Provide the (X, Y) coordinate of the cell's center where the given text is located.  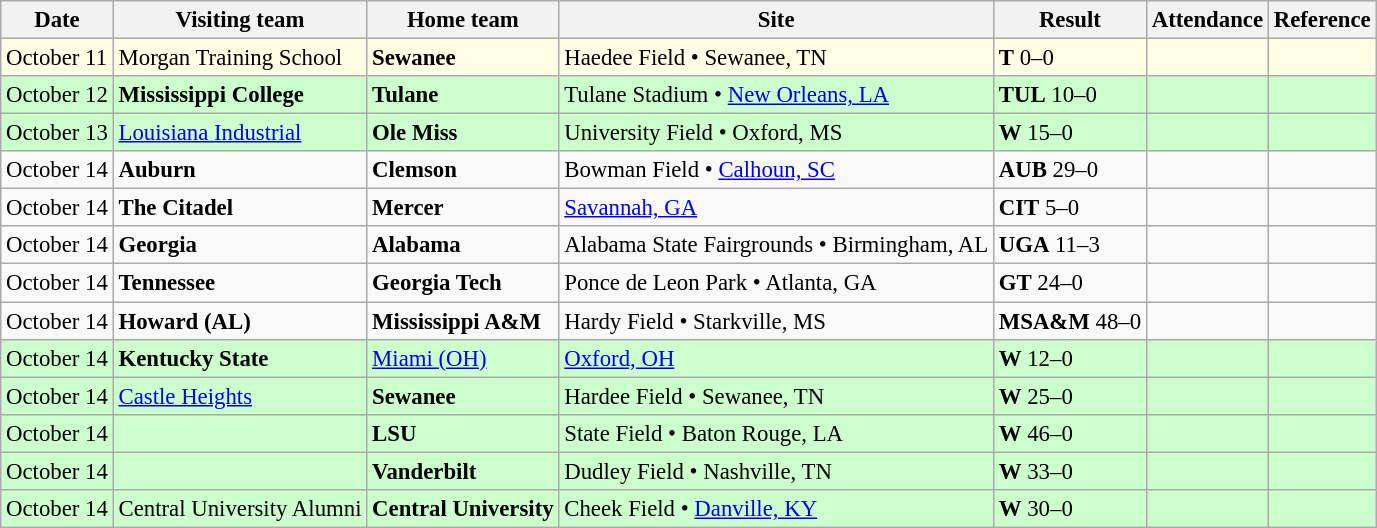
Georgia (240, 245)
Clemson (463, 170)
Attendance (1207, 20)
Ole Miss (463, 133)
W 46–0 (1070, 433)
Dudley Field • Nashville, TN (776, 471)
Haedee Field • Sewanee, TN (776, 58)
October 12 (57, 95)
Result (1070, 20)
Georgia Tech (463, 283)
Site (776, 20)
Mercer (463, 208)
Tulane Stadium • New Orleans, LA (776, 95)
LSU (463, 433)
University Field • Oxford, MS (776, 133)
State Field • Baton Rouge, LA (776, 433)
Tennessee (240, 283)
Bowman Field • Calhoun, SC (776, 170)
Central University (463, 509)
The Citadel (240, 208)
Visiting team (240, 20)
Central University Alumni (240, 509)
October 13 (57, 133)
Date (57, 20)
Cheek Field • Danville, KY (776, 509)
Vanderbilt (463, 471)
GT 24–0 (1070, 283)
Auburn (240, 170)
Howard (AL) (240, 321)
W 30–0 (1070, 509)
Castle Heights (240, 396)
Hardy Field • Starkville, MS (776, 321)
W 15–0 (1070, 133)
Mississippi College (240, 95)
T 0–0 (1070, 58)
Kentucky State (240, 358)
MSA&M 48–0 (1070, 321)
W 12–0 (1070, 358)
Home team (463, 20)
TUL 10–0 (1070, 95)
W 33–0 (1070, 471)
Morgan Training School (240, 58)
W 25–0 (1070, 396)
Mississippi A&M (463, 321)
AUB 29–0 (1070, 170)
Savannah, GA (776, 208)
Ponce de Leon Park • Atlanta, GA (776, 283)
Oxford, OH (776, 358)
Miami (OH) (463, 358)
October 11 (57, 58)
UGA 11–3 (1070, 245)
Alabama State Fairgrounds • Birmingham, AL (776, 245)
Hardee Field • Sewanee, TN (776, 396)
Tulane (463, 95)
Alabama (463, 245)
Louisiana Industrial (240, 133)
Reference (1322, 20)
CIT 5–0 (1070, 208)
